Detect which cell encompasses the target text, then output its [x, y] center coordinate. 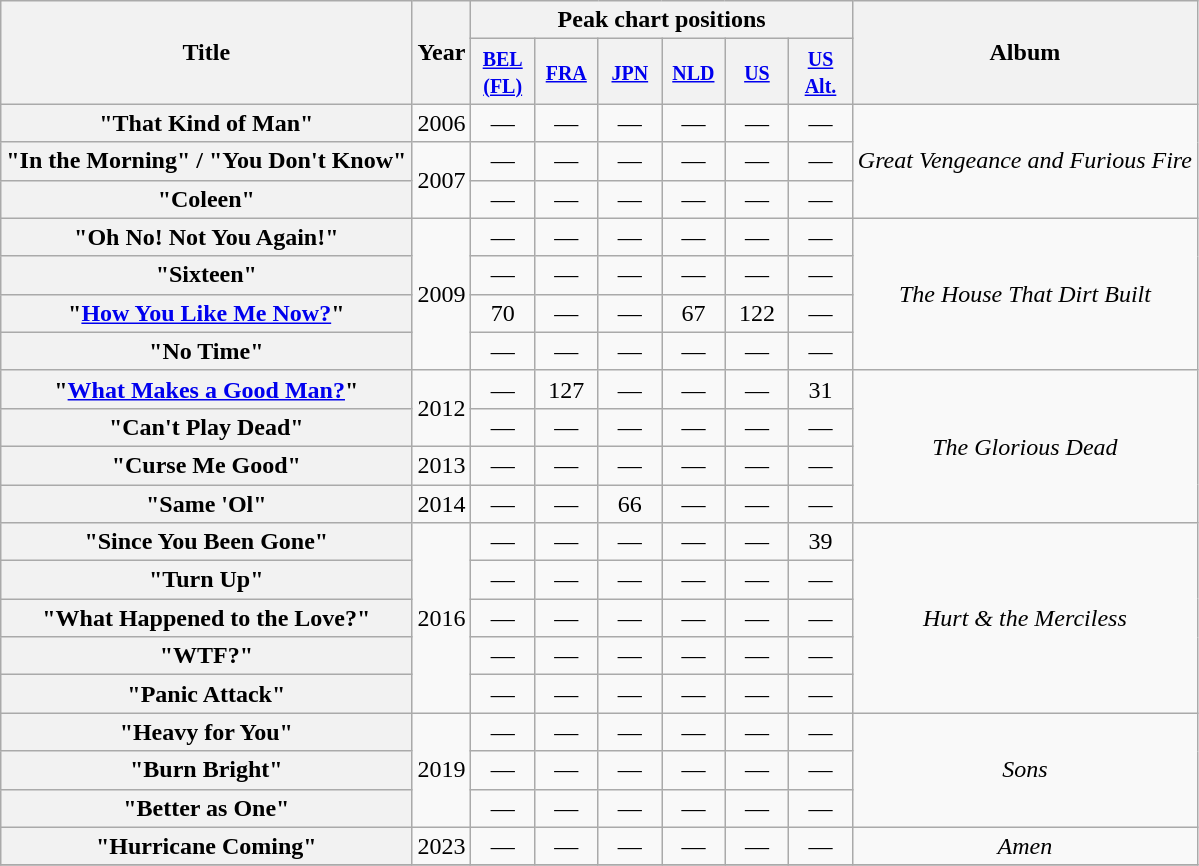
"Same 'Ol" [206, 503]
"Hurricane Coming" [206, 846]
"Can't Play Dead" [206, 427]
"Turn Up" [206, 580]
Year [442, 52]
"No Time" [206, 351]
JPN [630, 72]
2019 [442, 770]
39 [821, 542]
2013 [442, 465]
"In the Morning" / "You Don't Know" [206, 161]
Amen [1024, 846]
2016 [442, 618]
"Curse Me Good" [206, 465]
"That Kind of Man" [206, 123]
"Heavy for You" [206, 732]
Peak chart positions [662, 20]
"What Happened to the Love?" [206, 618]
Album [1024, 52]
"Coleen" [206, 199]
Sons [1024, 770]
2012 [442, 408]
122 [757, 313]
2006 [442, 123]
"Oh No! Not You Again!" [206, 237]
FRA [566, 72]
127 [566, 389]
31 [821, 389]
2014 [442, 503]
"Sixteen" [206, 275]
Hurt & the Merciless [1024, 618]
"WTF?" [206, 656]
Title [206, 52]
NLD [694, 72]
"How You Like Me Now?" [206, 313]
2023 [442, 846]
"Burn Bright" [206, 770]
67 [694, 313]
66 [630, 503]
"Since You Been Gone" [206, 542]
USAlt. [821, 72]
The Glorious Dead [1024, 446]
BEL (FL) [503, 72]
The House That Dirt Built [1024, 294]
"Better as One" [206, 808]
Great Vengeance and Furious Fire [1024, 161]
2009 [442, 294]
US [757, 72]
70 [503, 313]
"What Makes a Good Man?" [206, 389]
"Panic Attack" [206, 694]
2007 [442, 180]
